Determine the (x, y) coordinate at the center of the cell enclosing the given text.  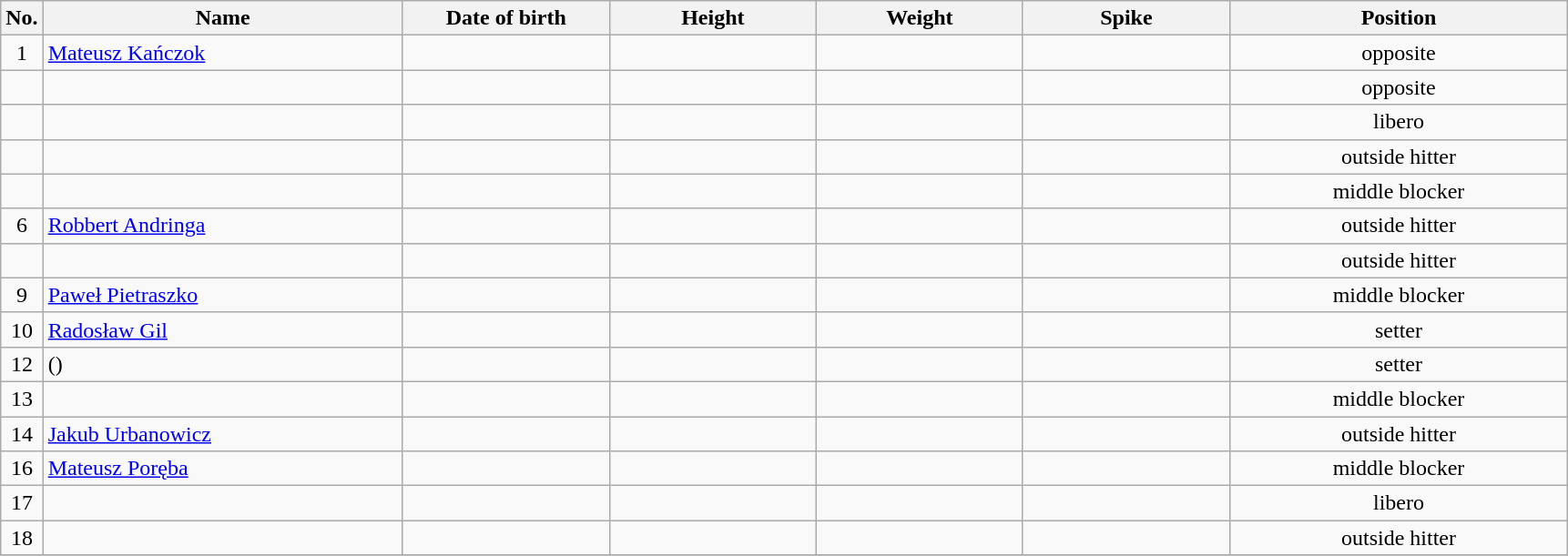
Height (712, 18)
Radosław Gil (222, 329)
Spike (1125, 18)
10 (22, 329)
Weight (920, 18)
Mateusz Kańczok (222, 53)
16 (22, 469)
1 (22, 53)
No. (22, 18)
6 (22, 226)
12 (22, 364)
9 (22, 295)
Mateusz Poręba (222, 469)
Paweł Pietraszko (222, 295)
Robbert Andringa (222, 226)
18 (22, 538)
Name (222, 18)
Position (1399, 18)
17 (22, 503)
() (222, 364)
Date of birth (506, 18)
13 (22, 399)
Jakub Urbanowicz (222, 434)
14 (22, 434)
